Determine the (x, y) coordinate at the center of the cell enclosing the given text.  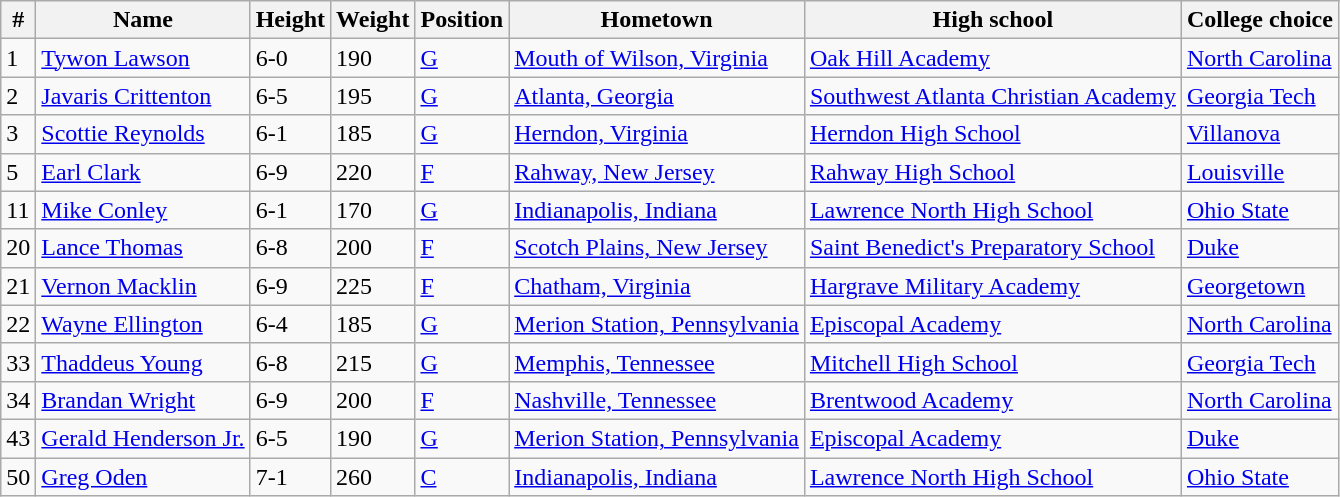
21 (18, 286)
Hargrave Military Academy (992, 286)
215 (373, 362)
Javaris Crittenton (143, 96)
High school (992, 20)
43 (18, 438)
Tywon Lawson (143, 58)
Herndon High School (992, 134)
22 (18, 324)
5 (18, 172)
Hometown (657, 20)
Mitchell High School (992, 362)
20 (18, 248)
7-1 (290, 477)
260 (373, 477)
Height (290, 20)
Saint Benedict's Preparatory School (992, 248)
Position (462, 20)
2 (18, 96)
College choice (1260, 20)
34 (18, 400)
Mike Conley (143, 210)
Chatham, Virginia (657, 286)
Vernon Macklin (143, 286)
Wayne Ellington (143, 324)
Southwest Atlanta Christian Academy (992, 96)
Rahway High School (992, 172)
Weight (373, 20)
Villanova (1260, 134)
Rahway, New Jersey (657, 172)
195 (373, 96)
Lance Thomas (143, 248)
Gerald Henderson Jr. (143, 438)
Name (143, 20)
Scottie Reynolds (143, 134)
50 (18, 477)
33 (18, 362)
Scotch Plains, New Jersey (657, 248)
Oak Hill Academy (992, 58)
Herndon, Virginia (657, 134)
6-4 (290, 324)
Brentwood Academy (992, 400)
225 (373, 286)
170 (373, 210)
Nashville, Tennessee (657, 400)
6-0 (290, 58)
1 (18, 58)
220 (373, 172)
Atlanta, Georgia (657, 96)
Greg Oden (143, 477)
Earl Clark (143, 172)
Brandan Wright (143, 400)
Memphis, Tennessee (657, 362)
Georgetown (1260, 286)
11 (18, 210)
Louisville (1260, 172)
C (462, 477)
3 (18, 134)
# (18, 20)
Thaddeus Young (143, 362)
Mouth of Wilson, Virginia (657, 58)
